Detect which cell encompasses the target text, then output its [x, y] center coordinate. 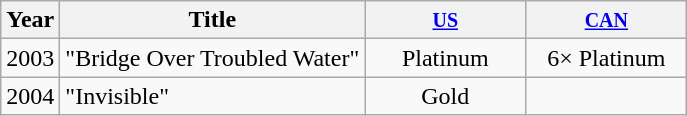
Title [212, 20]
"Invisible" [212, 96]
Platinum [446, 58]
Year [30, 20]
"Bridge Over Troubled Water" [212, 58]
US [446, 20]
CAN [606, 20]
2003 [30, 58]
6× Platinum [606, 58]
2004 [30, 96]
Gold [446, 96]
